Search for the cell housing the specified text and yield its (x, y) center coordinate. 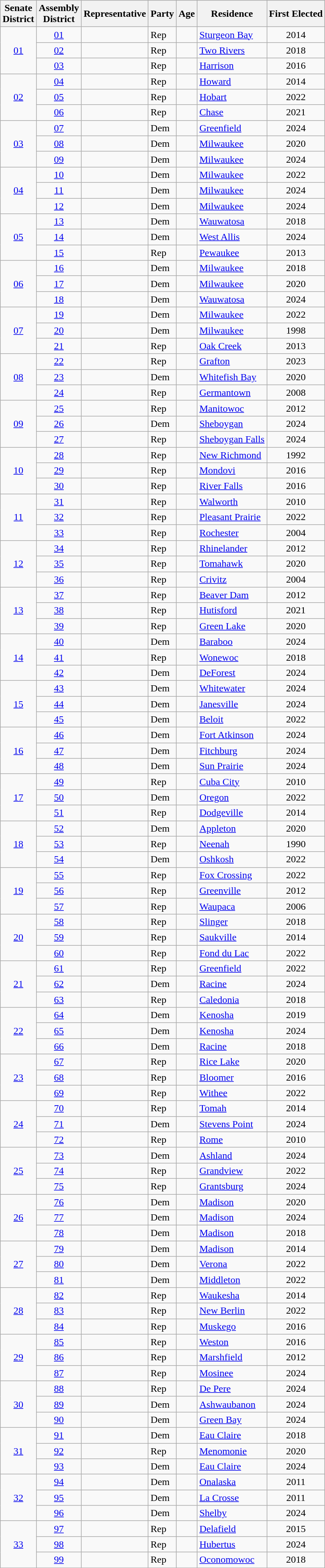
Delafield (232, 1529)
Sheboygan (232, 424)
Withee (232, 1093)
60 (59, 953)
1990 (296, 844)
1998 (296, 330)
50 (59, 797)
Howard (232, 81)
44 (59, 704)
West Allis (232, 237)
72 (59, 1140)
95 (59, 1498)
91 (59, 1435)
Hobart (232, 97)
39 (59, 626)
63 (59, 1000)
Grantsburg (232, 1186)
Green Bay (232, 1420)
AssemblyDistrict (59, 14)
Oshkosh (232, 859)
67 (59, 1062)
41 (59, 657)
89 (59, 1404)
Harrison (232, 66)
86 (59, 1357)
53 (59, 844)
98 (59, 1544)
49 (59, 782)
2019 (296, 1015)
Middleton (232, 1280)
Grandview (232, 1171)
La Crosse (232, 1498)
68 (59, 1077)
85 (59, 1342)
78 (59, 1233)
Verona (232, 1264)
Rice Lake (232, 1062)
76 (59, 1202)
Greenville (232, 891)
Bloomer (232, 1077)
Sheboygan Falls (232, 439)
Rochester (232, 533)
2015 (296, 1529)
75 (59, 1186)
Two Rivers (232, 50)
SenateDistrict (18, 14)
De Pere (232, 1389)
Onalaska (232, 1482)
Fort Atkinson (232, 735)
Fitchburg (232, 751)
47 (59, 751)
Sturgeon Bay (232, 35)
Menomonie (232, 1451)
Marshfield (232, 1357)
Cuba City (232, 782)
57 (59, 906)
82 (59, 1295)
43 (59, 688)
New Richmond (232, 455)
Oak Creek (232, 346)
Weston (232, 1342)
52 (59, 828)
42 (59, 673)
Crivitz (232, 579)
88 (59, 1389)
Appleton (232, 828)
45 (59, 720)
Mosinee (232, 1373)
Representative (115, 14)
Slinger (232, 922)
99 (59, 1560)
Hubertus (232, 1544)
First Elected (296, 14)
90 (59, 1420)
Oconomowoc (232, 1560)
Ashland (232, 1155)
81 (59, 1280)
40 (59, 642)
74 (59, 1171)
1992 (296, 455)
Party (162, 14)
Janesville (232, 704)
Saukville (232, 937)
54 (59, 859)
Muskego (232, 1326)
Manitowoc (232, 408)
94 (59, 1482)
Dodgeville (232, 813)
70 (59, 1108)
35 (59, 564)
Grafton (232, 361)
65 (59, 1031)
93 (59, 1467)
34 (59, 548)
DeForest (232, 673)
46 (59, 735)
80 (59, 1264)
2006 (296, 906)
Germantown (232, 393)
New Berlin (232, 1311)
River Falls (232, 486)
Hutisford (232, 610)
Mondovi (232, 471)
97 (59, 1529)
Oregon (232, 797)
Caledonia (232, 1000)
Green Lake (232, 626)
48 (59, 766)
Shelby (232, 1513)
61 (59, 969)
84 (59, 1326)
77 (59, 1218)
Rome (232, 1140)
Sun Prairie (232, 766)
Stevens Point (232, 1124)
Tomahawk (232, 564)
69 (59, 1093)
Wonewoc (232, 657)
Waukesha (232, 1295)
Fond du Lac (232, 953)
Fox Crossing (232, 875)
96 (59, 1513)
Baraboo (232, 642)
87 (59, 1373)
Walworth (232, 502)
Pleasant Prairie (232, 517)
Waupaca (232, 906)
79 (59, 1249)
Beloit (232, 720)
66 (59, 1046)
36 (59, 579)
62 (59, 984)
58 (59, 922)
Whitewater (232, 688)
73 (59, 1155)
Chase (232, 112)
Tomah (232, 1108)
Whitefish Bay (232, 377)
64 (59, 1015)
92 (59, 1451)
37 (59, 595)
Pewaukee (232, 253)
83 (59, 1311)
56 (59, 891)
71 (59, 1124)
Residence (232, 14)
2023 (296, 361)
Beaver Dam (232, 595)
Rhinelander (232, 548)
Neenah (232, 844)
38 (59, 610)
Ashwaubanon (232, 1404)
59 (59, 937)
Age (186, 14)
2008 (296, 393)
51 (59, 813)
55 (59, 875)
